Determine the [x, y] coordinate at the center of the cell enclosing the given text.  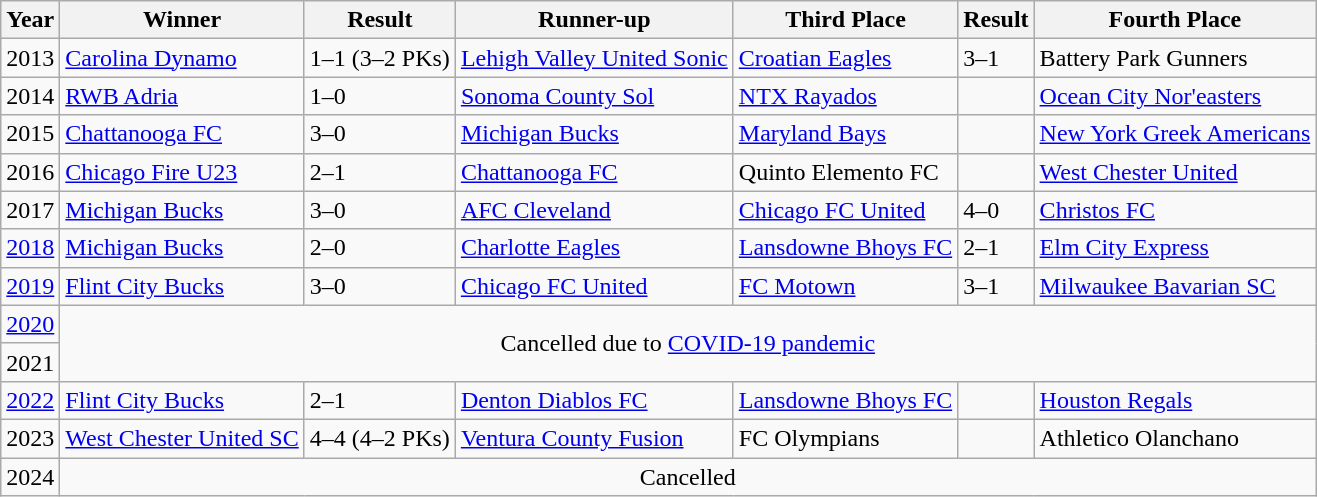
2019 [30, 286]
Ocean City Nor'easters [1175, 96]
2013 [30, 58]
NTX Rayados [845, 96]
New York Greek Americans [1175, 134]
2015 [30, 134]
Elm City Express [1175, 248]
2020 [30, 324]
Year [30, 20]
Third Place [845, 20]
4–4 (4–2 PKs) [380, 438]
Carolina Dynamo [182, 58]
Croatian Eagles [845, 58]
West Chester United SC [182, 438]
2016 [30, 172]
2021 [30, 362]
Battery Park Gunners [1175, 58]
Sonoma County Sol [594, 96]
2018 [30, 248]
Runner-up [594, 20]
Lehigh Valley United Sonic [594, 58]
Milwaukee Bavarian SC [1175, 286]
1–0 [380, 96]
2–0 [380, 248]
Ventura County Fusion [594, 438]
Cancelled due to COVID-19 pandemic [688, 343]
2023 [30, 438]
Quinto Elemento FC [845, 172]
Charlotte Eagles [594, 248]
2022 [30, 400]
2017 [30, 210]
4–0 [996, 210]
Maryland Bays [845, 134]
West Chester United [1175, 172]
2014 [30, 96]
Christos FC [1175, 210]
Fourth Place [1175, 20]
Houston Regals [1175, 400]
RWB Adria [182, 96]
1–1 (3–2 PKs) [380, 58]
AFC Cleveland [594, 210]
Chicago Fire U23 [182, 172]
FC Motown [845, 286]
FC Olympians [845, 438]
Athletico Olanchano [1175, 438]
Denton Diablos FC [594, 400]
2024 [30, 477]
Cancelled [688, 477]
Winner [182, 20]
